Return the [X, Y] coordinate for the center point of the cell that contains the specified text.  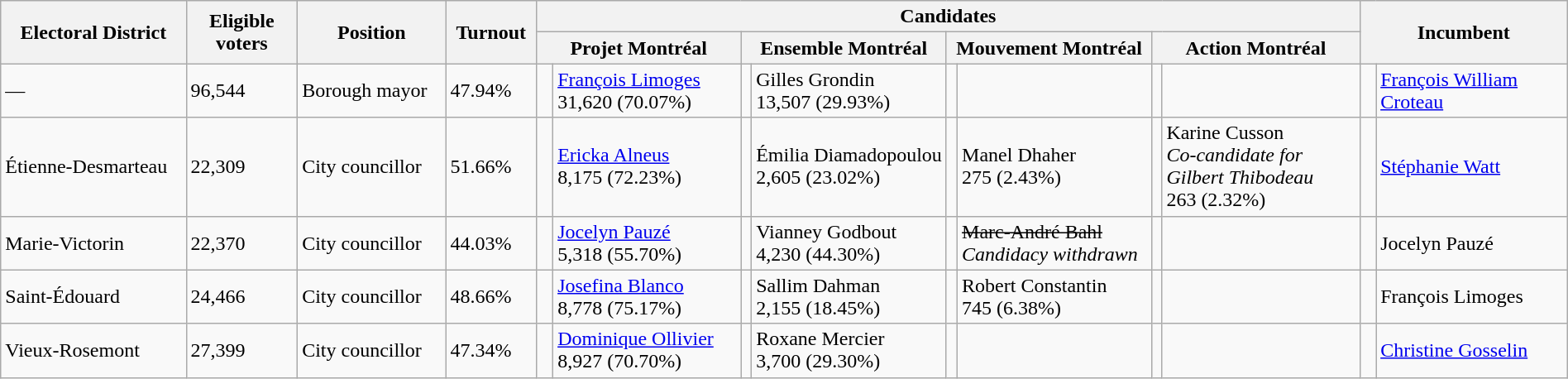
Étienne-Desmarteau [93, 167]
Christine Gosselin [1472, 351]
22,370 [241, 243]
— [93, 91]
Dominique Ollivier 8,927 (70.70%) [647, 351]
48.66% [491, 296]
Vieux-Rosemont [93, 351]
Jocelyn Pauzé [1472, 243]
Marc-André BahlCandidacy withdrawn [1055, 243]
Eligible voters [241, 32]
Electoral District [93, 32]
Mouvement Montréal [1049, 48]
Karine CussonCo-candidate for Gilbert Thibodeau 263 (2.32%) [1260, 167]
Saint-Édouard [93, 296]
François Limoges 31,620 (70.07%) [647, 91]
Vianney Godbout 4,230 (44.30%) [849, 243]
Position [372, 32]
Sallim Dahman 2,155 (18.45%) [849, 296]
François William Croteau [1472, 91]
Émilia Diamadopoulou 2,605 (23.02%) [849, 167]
Marie-Victorin [93, 243]
96,544 [241, 91]
Borough mayor [372, 91]
Action Montréal [1256, 48]
47.34% [491, 351]
44.03% [491, 243]
Roxane Mercier 3,700 (29.30%) [849, 351]
22,309 [241, 167]
Turnout [491, 32]
Gilles Grondin 13,507 (29.93%) [849, 91]
François Limoges [1472, 296]
Jocelyn Pauzé 5,318 (55.70%) [647, 243]
Robert Constantin 745 (6.38%) [1055, 296]
Projet Montréal [638, 48]
27,399 [241, 351]
47.94% [491, 91]
Incumbent [1464, 32]
51.66% [491, 167]
Candidates [949, 17]
Josefina Blanco 8,778 (75.17%) [647, 296]
Ensemble Montréal [844, 48]
Ericka Alneus 8,175 (72.23%) [647, 167]
Stéphanie Watt [1472, 167]
Manel Dhaher 275 (2.43%) [1055, 167]
24,466 [241, 296]
